Capture the cell that displays the provided text and extract its [x, y] central coordinate. 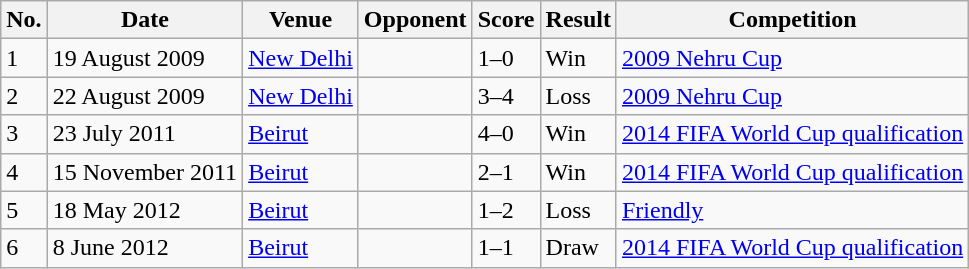
18 May 2012 [144, 210]
Friendly [792, 210]
Draw [578, 248]
1–2 [506, 210]
19 August 2009 [144, 58]
23 July 2011 [144, 134]
Opponent [415, 20]
15 November 2011 [144, 172]
Competition [792, 20]
4 [24, 172]
1 [24, 58]
8 June 2012 [144, 248]
6 [24, 248]
1–1 [506, 248]
1–0 [506, 58]
2 [24, 96]
2–1 [506, 172]
Result [578, 20]
3 [24, 134]
No. [24, 20]
3–4 [506, 96]
4–0 [506, 134]
Venue [301, 20]
22 August 2009 [144, 96]
Score [506, 20]
Date [144, 20]
5 [24, 210]
